Search for the cell housing the specified text and yield its (X, Y) center coordinate. 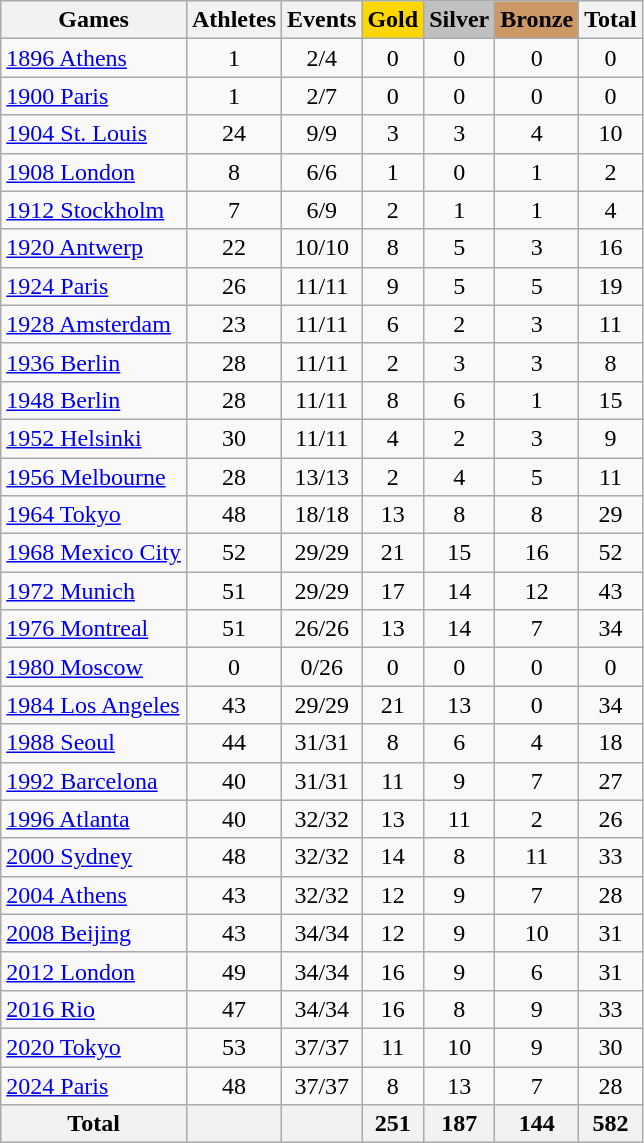
1908 London (94, 172)
2/7 (322, 96)
1992 Barcelona (94, 781)
Silver (460, 20)
Bronze (537, 20)
47 (234, 1009)
0/26 (322, 667)
17 (393, 591)
1988 Seoul (94, 743)
2016 Rio (94, 1009)
23 (234, 324)
2024 Paris (94, 1085)
10/10 (322, 248)
1956 Melbourne (94, 477)
1964 Tokyo (94, 515)
1996 Atlanta (94, 819)
1980 Moscow (94, 667)
26/26 (322, 629)
18/18 (322, 515)
251 (393, 1124)
1948 Berlin (94, 400)
1928 Amsterdam (94, 324)
187 (460, 1124)
1912 Stockholm (94, 210)
Events (322, 20)
144 (537, 1124)
Athletes (234, 20)
13/13 (322, 477)
6/9 (322, 210)
1900 Paris (94, 96)
29 (611, 515)
2008 Beijing (94, 933)
49 (234, 971)
1924 Paris (94, 286)
1904 St. Louis (94, 134)
1920 Antwerp (94, 248)
1968 Mexico City (94, 553)
53 (234, 1047)
19 (611, 286)
2004 Athens (94, 895)
27 (611, 781)
1972 Munich (94, 591)
6/6 (322, 172)
2012 London (94, 971)
Games (94, 20)
44 (234, 743)
9/9 (322, 134)
582 (611, 1124)
1936 Berlin (94, 362)
24 (234, 134)
Gold (393, 20)
2000 Sydney (94, 857)
22 (234, 248)
2/4 (322, 58)
18 (611, 743)
1984 Los Angeles (94, 705)
1952 Helsinki (94, 438)
1896 Athens (94, 58)
2020 Tokyo (94, 1047)
1976 Montreal (94, 629)
